Pinpoint the cell where the given text exists, returning its (X, Y) midpoint coordinate. 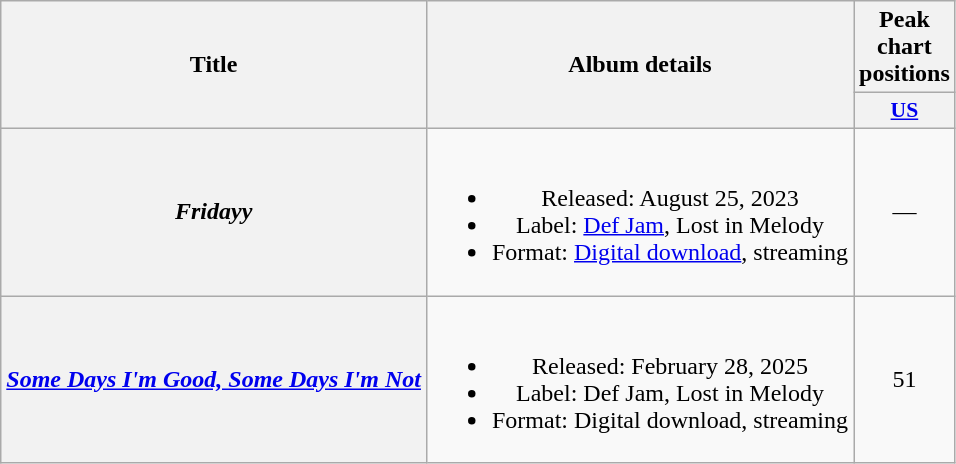
51 (905, 380)
Album details (640, 65)
Title (214, 65)
US (905, 111)
Peak chart positions (905, 47)
Fridayy (214, 212)
Released: February 28, 2025Label: Def Jam, Lost in MelodyFormat: Digital download, streaming (640, 380)
— (905, 212)
Some Days I'm Good, Some Days I'm Not (214, 380)
Released: August 25, 2023Label: Def Jam, Lost in MelodyFormat: Digital download, streaming (640, 212)
